From the cell containing the given text, extract its center point as (x, y) coordinate. 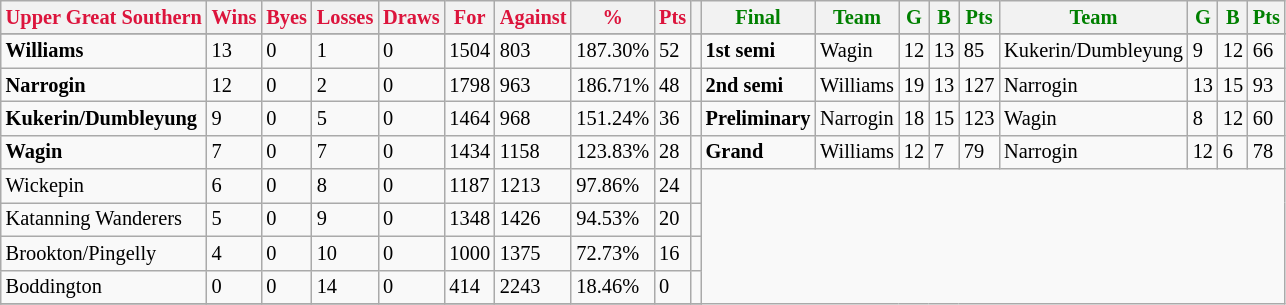
Brookton/Pingelly (104, 253)
4 (234, 253)
24 (672, 186)
1375 (534, 253)
18 (914, 118)
Grand (758, 152)
963 (534, 85)
93 (1266, 85)
187.30% (612, 51)
1 (345, 51)
1348 (469, 219)
1434 (469, 152)
36 (672, 118)
2nd semi (758, 85)
48 (672, 85)
1798 (469, 85)
1187 (469, 186)
% (612, 17)
Boddington (104, 287)
52 (672, 51)
79 (979, 152)
123.83% (612, 152)
Preliminary (758, 118)
18.46% (612, 287)
85 (979, 51)
72.73% (612, 253)
2243 (534, 287)
1504 (469, 51)
1158 (534, 152)
123 (979, 118)
78 (1266, 152)
1st semi (758, 51)
1000 (469, 253)
Upper Great Southern (104, 17)
Against (534, 17)
Katanning Wanderers (104, 219)
Wins (234, 17)
1213 (534, 186)
60 (1266, 118)
968 (534, 118)
Losses (345, 17)
Byes (286, 17)
19 (914, 85)
16 (672, 253)
1426 (534, 219)
2 (345, 85)
66 (1266, 51)
10 (345, 253)
127 (979, 85)
Wickepin (104, 186)
Draws (411, 17)
414 (469, 287)
803 (534, 51)
94.53% (612, 219)
28 (672, 152)
Final (758, 17)
97.86% (612, 186)
For (469, 17)
151.24% (612, 118)
1464 (469, 118)
186.71% (612, 85)
20 (672, 219)
14 (345, 287)
